Identify which cell holds the provided text, then report its [x, y] central coordinate. 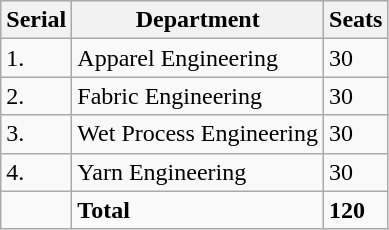
3. [36, 134]
Fabric Engineering [198, 96]
Yarn Engineering [198, 172]
Seats [356, 20]
Department [198, 20]
4. [36, 172]
Total [198, 210]
2. [36, 96]
1. [36, 58]
Serial [36, 20]
Wet Process Engineering [198, 134]
120 [356, 210]
Apparel Engineering [198, 58]
